Determine the (x, y) coordinate at the center of the cell enclosing the given text.  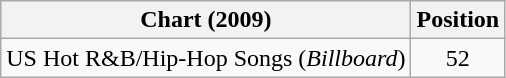
Position (458, 20)
Chart (2009) (206, 20)
52 (458, 58)
US Hot R&B/Hip-Hop Songs (Billboard) (206, 58)
